Detect which cell encompasses the target text, then output its [x, y] center coordinate. 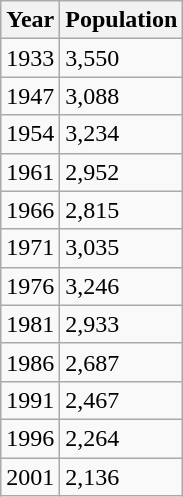
1976 [30, 286]
1981 [30, 324]
2,815 [122, 210]
2,467 [122, 400]
2,933 [122, 324]
2,136 [122, 477]
1991 [30, 400]
1971 [30, 248]
1986 [30, 362]
2,264 [122, 438]
3,035 [122, 248]
1947 [30, 96]
3,234 [122, 134]
Population [122, 20]
Year [30, 20]
2,687 [122, 362]
1933 [30, 58]
3,246 [122, 286]
2,952 [122, 172]
1954 [30, 134]
3,088 [122, 96]
2001 [30, 477]
1966 [30, 210]
1961 [30, 172]
1996 [30, 438]
3,550 [122, 58]
